Extract the [x, y] coordinate from the center of the cell holding the provided text.  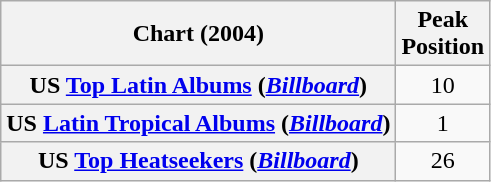
10 [443, 85]
US Latin Tropical Albums (Billboard) [198, 123]
26 [443, 161]
US Top Latin Albums (Billboard) [198, 85]
1 [443, 123]
Peak Position [443, 34]
Chart (2004) [198, 34]
US Top Heatseekers (Billboard) [198, 161]
